Identify which cell holds the provided text, then report its (x, y) central coordinate. 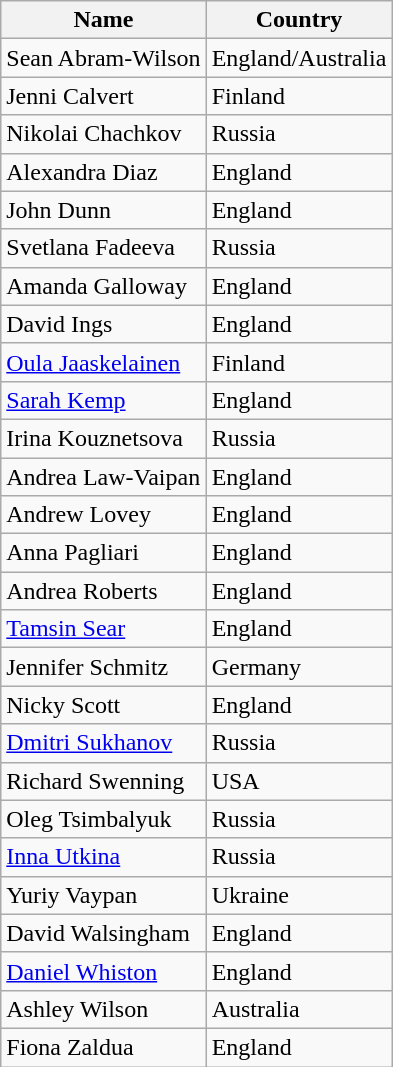
John Dunn (104, 210)
Ashley Wilson (104, 1009)
Sarah Kemp (104, 400)
Andrea Law-Vaipan (104, 477)
Australia (299, 1009)
Amanda Galloway (104, 286)
Name (104, 20)
Fiona Zaldua (104, 1047)
Irina Kouznetsova (104, 438)
Andrew Lovey (104, 515)
David Walsingham (104, 933)
Germany (299, 667)
David Ings (104, 324)
Nicky Scott (104, 705)
Richard Swenning (104, 781)
Nikolai Chachkov (104, 134)
Oula Jaaskelainen (104, 362)
USA (299, 781)
Jenni Calvert (104, 96)
Inna Utkina (104, 857)
Country (299, 20)
Tamsin Sear (104, 629)
Ukraine (299, 895)
Andrea Roberts (104, 591)
England/Australia (299, 58)
Alexandra Diaz (104, 172)
Yuriy Vaypan (104, 895)
Sean Abram-Wilson (104, 58)
Svetlana Fadeeva (104, 248)
Jennifer Schmitz (104, 667)
Anna Pagliari (104, 553)
Dmitri Sukhanov (104, 743)
Oleg Tsimbalyuk (104, 819)
Daniel Whiston (104, 971)
